Determine the [X, Y] coordinate at the center of the cell enclosing the given text.  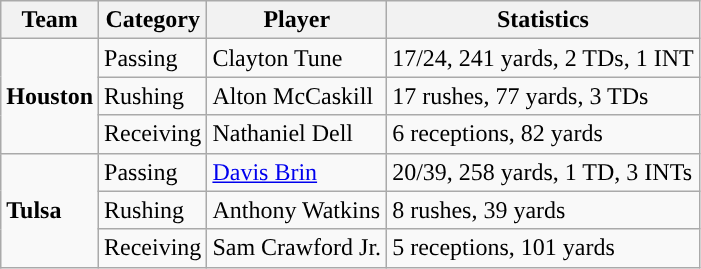
17/24, 241 yards, 2 TDs, 1 INT [544, 58]
8 rushes, 39 yards [544, 210]
17 rushes, 77 yards, 3 TDs [544, 96]
20/39, 258 yards, 1 TD, 3 INTs [544, 172]
Houston [50, 96]
5 receptions, 101 yards [544, 248]
Nathaniel Dell [297, 134]
Clayton Tune [297, 58]
Anthony Watkins [297, 210]
6 receptions, 82 yards [544, 134]
Statistics [544, 20]
Sam Crawford Jr. [297, 248]
Tulsa [50, 210]
Player [297, 20]
Alton McCaskill [297, 96]
Category [153, 20]
Team [50, 20]
Davis Brin [297, 172]
